Search for the cell housing the specified text and yield its [x, y] center coordinate. 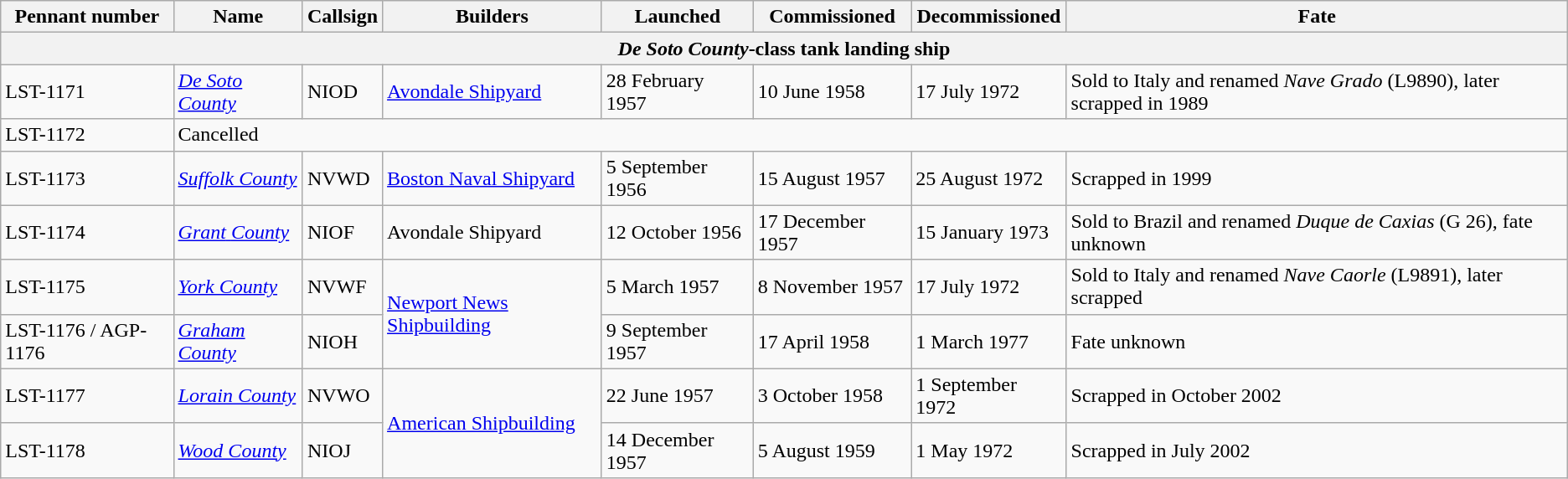
Sold to Brazil and renamed Duque de Caxias (G 26), fate unknown [1317, 233]
LST-1176 / AGP-1176 [87, 342]
Callsign [342, 17]
Boston Naval Shipyard [493, 178]
8 November 1957 [833, 286]
LST-1178 [87, 451]
LST-1173 [87, 178]
10 June 1958 [833, 92]
12 October 1956 [677, 233]
Graham County [238, 342]
Sold to Italy and renamed Nave Grado (L9890), later scrapped in 1989 [1317, 92]
LST-1174 [87, 233]
Commissioned [833, 17]
Fate [1317, 17]
De Soto County [238, 92]
17 April 1958 [833, 342]
LST-1171 [87, 92]
5 August 1959 [833, 451]
Decommissioned [988, 17]
Name [238, 17]
NIOH [342, 342]
NIOJ [342, 451]
Scrapped in July 2002 [1317, 451]
LST-1175 [87, 286]
NVWO [342, 395]
Cancelled [870, 135]
NVWD [342, 178]
22 June 1957 [677, 395]
25 August 1972 [988, 178]
De Soto County-class tank landing ship [784, 49]
28 February 1957 [677, 92]
Newport News Shipbuilding [493, 314]
1 September 1972 [988, 395]
NIOF [342, 233]
Sold to Italy and renamed Nave Caorle (L9891), later scrapped [1317, 286]
1 March 1977 [988, 342]
15 August 1957 [833, 178]
14 December 1957 [677, 451]
3 October 1958 [833, 395]
Scrapped in 1999 [1317, 178]
LST-1172 [87, 135]
NVWF [342, 286]
Fate unknown [1317, 342]
Suffolk County [238, 178]
Scrapped in October 2002 [1317, 395]
NIOD [342, 92]
Builders [493, 17]
Launched [677, 17]
5 September 1956 [677, 178]
Grant County [238, 233]
Lorain County [238, 395]
York County [238, 286]
15 January 1973 [988, 233]
1 May 1972 [988, 451]
Wood County [238, 451]
5 March 1957 [677, 286]
American Shipbuilding [493, 423]
LST-1177 [87, 395]
Pennant number [87, 17]
17 December 1957 [833, 233]
9 September 1957 [677, 342]
